For the text-containing cell, return its midpoint in [x, y] coordinate format. 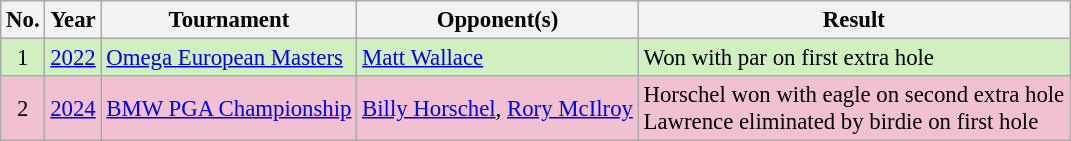
Opponent(s) [498, 20]
Horschel won with eagle on second extra holeLawrence eliminated by birdie on first hole [854, 108]
Billy Horschel, Rory McIlroy [498, 108]
1 [23, 58]
BMW PGA Championship [229, 108]
Matt Wallace [498, 58]
2024 [73, 108]
2 [23, 108]
Tournament [229, 20]
Result [854, 20]
2022 [73, 58]
Year [73, 20]
No. [23, 20]
Omega European Masters [229, 58]
Won with par on first extra hole [854, 58]
